Locate the cell with the specified text and output its (X, Y) center coordinate. 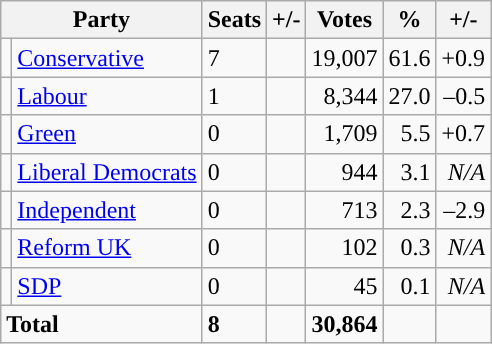
0.1 (410, 286)
Seats (234, 20)
–2.9 (464, 210)
1 (234, 96)
8,344 (344, 96)
1,709 (344, 134)
102 (344, 248)
Labour (107, 96)
% (410, 20)
30,864 (344, 324)
8 (234, 324)
944 (344, 172)
45 (344, 286)
Liberal Democrats (107, 172)
+0.7 (464, 134)
3.1 (410, 172)
SDP (107, 286)
Independent (107, 210)
Total (102, 324)
713 (344, 210)
5.5 (410, 134)
Party (102, 20)
+0.9 (464, 58)
0.3 (410, 248)
2.3 (410, 210)
Green (107, 134)
Conservative (107, 58)
Reform UK (107, 248)
Votes (344, 20)
–0.5 (464, 96)
7 (234, 58)
19,007 (344, 58)
27.0 (410, 96)
61.6 (410, 58)
